Capture the cell that displays the provided text and extract its (x, y) central coordinate. 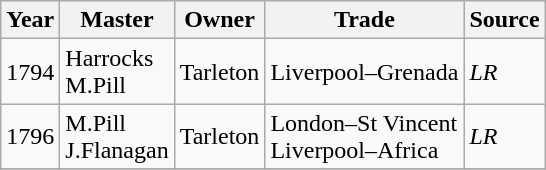
Master (117, 20)
London–St VincentLiverpool–Africa (364, 136)
Trade (364, 20)
M.PillJ.Flanagan (117, 136)
Owner (220, 20)
Liverpool–Grenada (364, 72)
Year (30, 20)
Source (504, 20)
HarrocksM.Pill (117, 72)
1796 (30, 136)
1794 (30, 72)
